Detect which cell encompasses the target text, then output its (X, Y) center coordinate. 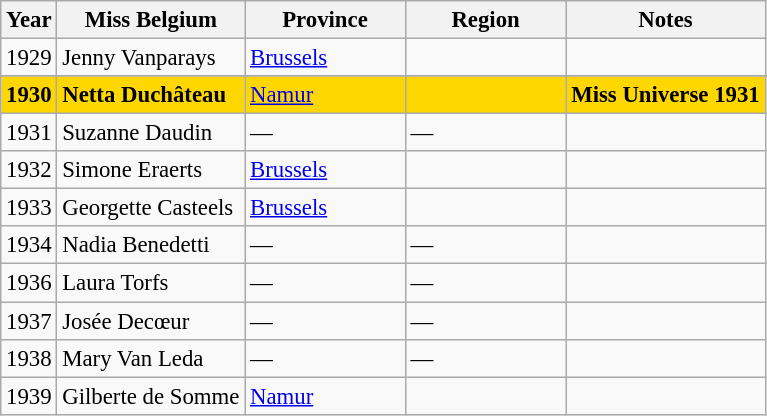
Notes (666, 20)
1933 (29, 208)
1929 (29, 58)
Jenny Vanparays (151, 58)
Suzanne Daudin (151, 133)
Gilberte de Somme (151, 396)
Miss Universe 1931 (666, 95)
1934 (29, 245)
1931 (29, 133)
Netta Duchâteau (151, 95)
Laura Torfs (151, 283)
1938 (29, 358)
1930 (29, 95)
Josée Decœur (151, 321)
Simone Eraerts (151, 170)
Region (486, 20)
Mary Van Leda (151, 358)
1932 (29, 170)
1937 (29, 321)
Year (29, 20)
Miss Belgium (151, 20)
1939 (29, 396)
Georgette Casteels (151, 208)
Province (326, 20)
Nadia Benedetti (151, 245)
1936 (29, 283)
